Return the [X, Y] coordinate for the center point of the cell that contains the specified text.  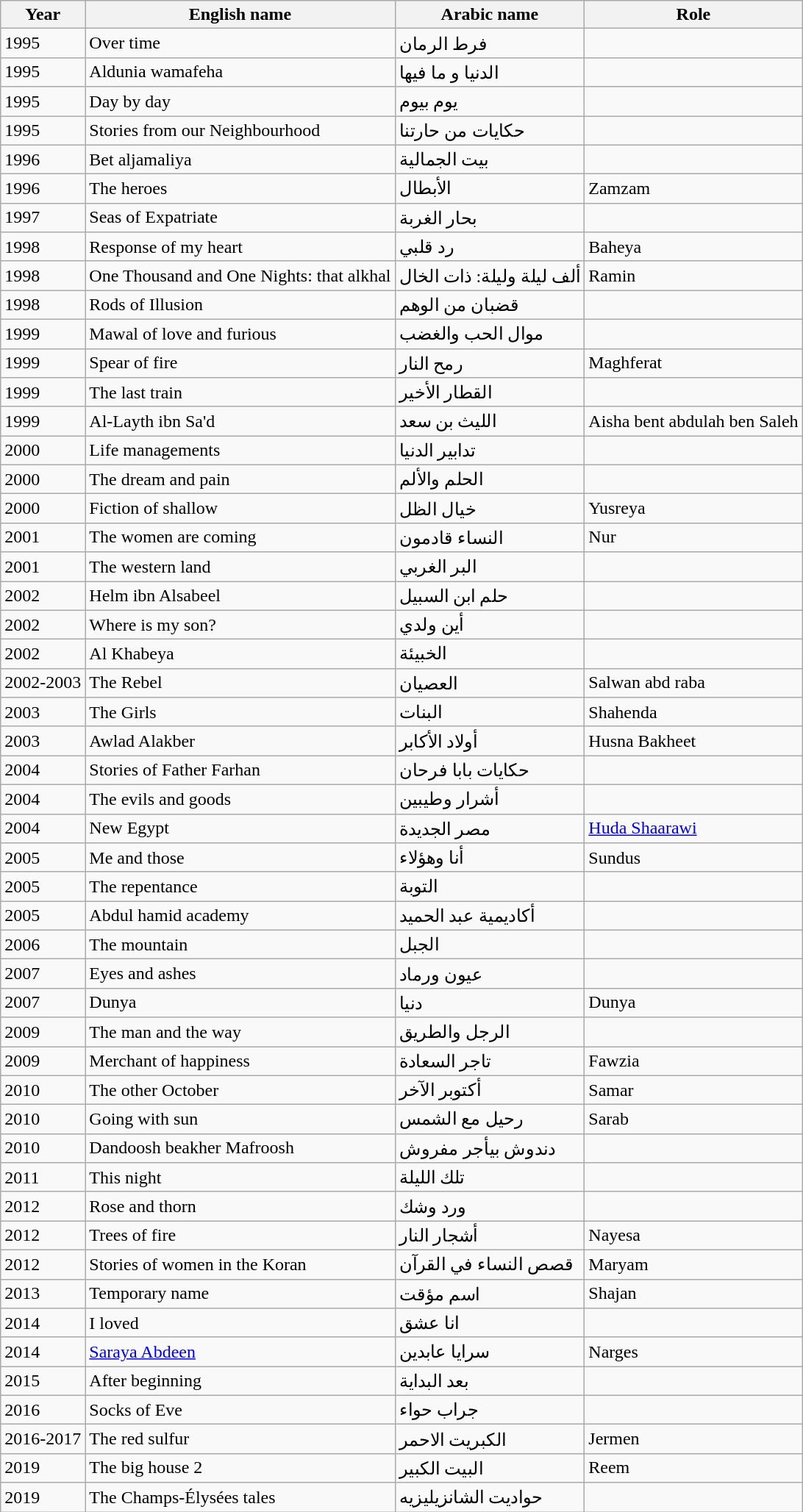
The man and the way [240, 1032]
English name [240, 15]
Response of my heart [240, 247]
The women are coming [240, 537]
The last train [240, 393]
Day by day [240, 101]
Abdul hamid academy [240, 916]
2016 [43, 1410]
العصيان [490, 683]
Dandoosh beakher Mafroosh [240, 1148]
بعد البداية [490, 1381]
Aldunia wamafeha [240, 72]
Socks of Eve [240, 1410]
Husna Bakheet [693, 741]
Salwan abd raba [693, 683]
Ramin [693, 276]
الخبيئة [490, 654]
Stories of Father Farhan [240, 770]
Spear of fire [240, 363]
النساء قادمون [490, 537]
موال الحب والغضب [490, 334]
دندوش بيأجر مفروش [490, 1148]
Mawal of love and furious [240, 334]
Sundus [693, 858]
Maryam [693, 1264]
2013 [43, 1294]
Merchant of happiness [240, 1061]
Bet aljamaliya [240, 160]
تدابير الدنيا [490, 451]
New Egypt [240, 828]
أولاد الأكابر [490, 741]
انا عشق [490, 1323]
التوبة [490, 886]
This night [240, 1178]
After beginning [240, 1381]
أين ولدي [490, 625]
الأبطال [490, 189]
تاجر السعادة [490, 1061]
Trees of fire [240, 1236]
The red sulfur [240, 1439]
Saraya Abdeen [240, 1352]
Shajan [693, 1294]
مصر الجديدة [490, 828]
الحلم والألم [490, 479]
ألف ليلة وليلة: ذات الخال [490, 276]
Stories from our Neighbourhood [240, 131]
قضبان من الوهم [490, 305]
Rose and thorn [240, 1206]
أكاديمية عبد الحميد [490, 916]
دنيا [490, 1003]
جراب حواء [490, 1410]
حكايات من حارتنا [490, 131]
Nur [693, 537]
Helm ibn Alsabeel [240, 595]
Baheya [693, 247]
Fiction of shallow [240, 509]
Over time [240, 43]
قصص النساء في القرآن [490, 1264]
Seas of Expatriate [240, 218]
رحيل مع الشمس [490, 1119]
الدنيا و ما فيها [490, 72]
القطار الأخير [490, 393]
The western land [240, 567]
حواديت الشانزيليزيه [490, 1497]
I loved [240, 1323]
2011 [43, 1178]
ورد وشك [490, 1206]
الجبل [490, 945]
Arabic name [490, 15]
Where is my son? [240, 625]
The heroes [240, 189]
أشرار وطيبين [490, 799]
Life managements [240, 451]
أشجار النار [490, 1236]
عيون ورماد [490, 974]
Year [43, 15]
يوم بيوم [490, 101]
سرايا عابدين [490, 1352]
2002-2003 [43, 683]
بيت الجمالية [490, 160]
Maghferat [693, 363]
Awlad Alakber [240, 741]
Me and those [240, 858]
اسم مؤقت [490, 1294]
البنات [490, 712]
الليث بن سعد [490, 421]
The repentance [240, 886]
The other October [240, 1090]
Role [693, 15]
The Girls [240, 712]
Fawzia [693, 1061]
بحار الغربة [490, 218]
One Thousand and One Nights: that alkhal [240, 276]
البيت الكبير [490, 1468]
Narges [693, 1352]
The big house 2 [240, 1468]
الرجل والطريق [490, 1032]
Samar [693, 1090]
حلم ابن السبيل [490, 595]
Aisha bent abdulah ben Saleh [693, 421]
The evils and goods [240, 799]
Shahenda [693, 712]
The mountain [240, 945]
Eyes and ashes [240, 974]
أكتوبر الآخر [490, 1090]
البر الغربي [490, 567]
الكبريت الاحمر [490, 1439]
رد قلبي [490, 247]
The Champs-Élysées tales [240, 1497]
2015 [43, 1381]
تلك الليلة [490, 1178]
Zamzam [693, 189]
Al Khabeya [240, 654]
أنا وهؤلاء [490, 858]
Al-Layth ibn Sa'd [240, 421]
Nayesa [693, 1236]
رمح النار [490, 363]
Temporary name [240, 1294]
Rods of Illusion [240, 305]
1997 [43, 218]
حكايات بابا فرحان [490, 770]
فرط الرمان [490, 43]
2006 [43, 945]
خيال الظل [490, 509]
The dream and pain [240, 479]
Reem [693, 1468]
Yusreya [693, 509]
Jermen [693, 1439]
Going with sun [240, 1119]
Stories of women in the Koran [240, 1264]
Sarab [693, 1119]
The Rebel [240, 683]
Huda Shaarawi [693, 828]
2016-2017 [43, 1439]
